Output the (x, y) coordinate of the center of the cell containing the given text.  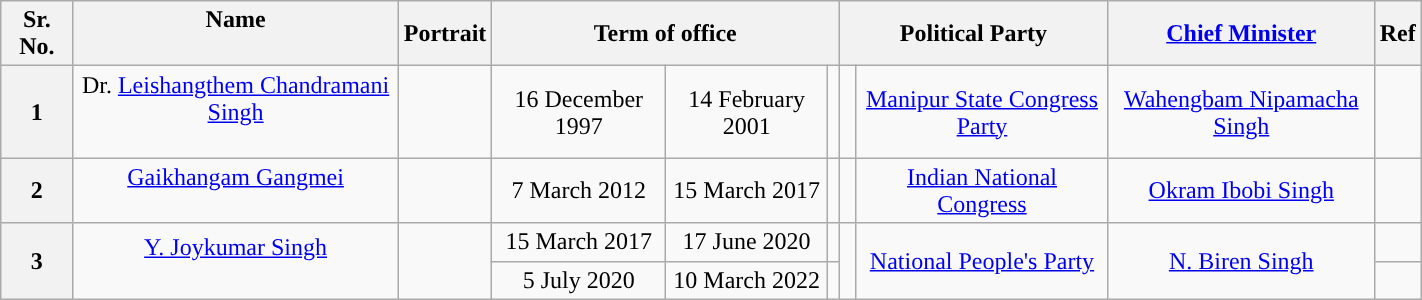
10 March 2022 (747, 280)
7 March 2012 (579, 190)
National People's Party (982, 261)
17 June 2020 (747, 242)
Portrait (445, 34)
Sr. No. (37, 34)
3 (37, 261)
Manipur State Congress Party (982, 112)
Term of office (666, 34)
Y. Joykumar Singh (236, 261)
Dr. Leishangthem Chandramani Singh (236, 112)
5 July 2020 (579, 280)
Okram Ibobi Singh (1241, 190)
1 (37, 112)
16 December 1997 (579, 112)
Gaikhangam Gangmei (236, 190)
N. Biren Singh (1241, 261)
Wahengbam Nipamacha Singh (1241, 112)
Chief Minister (1241, 34)
Name (236, 34)
Ref (1398, 34)
14 February 2001 (747, 112)
Indian National Congress (982, 190)
2 (37, 190)
Political Party (974, 34)
